Scan for the cell matching the given text and deliver its (X, Y) coordinate at center. 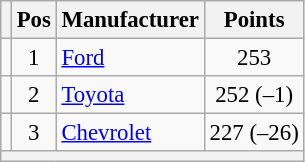
Toyota (130, 95)
Manufacturer (130, 20)
Pos (34, 20)
Points (254, 20)
Ford (130, 58)
1 (34, 58)
253 (254, 58)
252 (–1) (254, 95)
3 (34, 133)
Chevrolet (130, 133)
227 (–26) (254, 133)
2 (34, 95)
